Return the (X, Y) coordinate for the center point of the cell that contains the specified text.  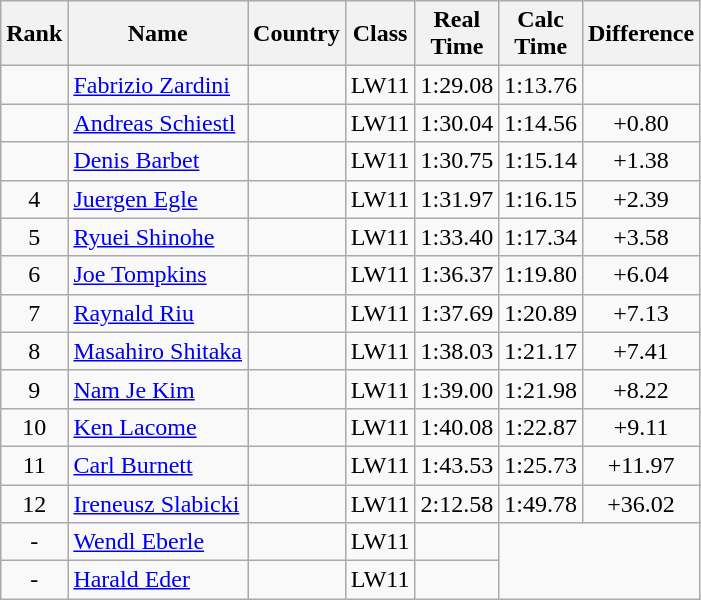
1:21.98 (541, 389)
Fabrizio Zardini (158, 85)
1:20.89 (541, 313)
7 (34, 313)
1:38.03 (457, 351)
1:37.69 (457, 313)
9 (34, 389)
Harald Eder (158, 580)
+3.58 (640, 237)
Country (297, 34)
1:49.78 (541, 503)
Ken Lacome (158, 427)
+8.22 (640, 389)
+11.97 (640, 465)
Juergen Egle (158, 199)
Class (380, 34)
+7.41 (640, 351)
Andreas Schiestl (158, 123)
Ireneusz Slabicki (158, 503)
Nam Je Kim (158, 389)
1:25.73 (541, 465)
Raynald Riu (158, 313)
Carl Burnett (158, 465)
Joe Tompkins (158, 275)
Denis Barbet (158, 161)
+7.13 (640, 313)
Ryuei Shinohe (158, 237)
1:19.80 (541, 275)
2:12.58 (457, 503)
1:21.17 (541, 351)
1:30.75 (457, 161)
+0.80 (640, 123)
Name (158, 34)
6 (34, 275)
Wendl Eberle (158, 542)
10 (34, 427)
RealTime (457, 34)
1:13.76 (541, 85)
12 (34, 503)
1:22.87 (541, 427)
1:31.97 (457, 199)
Difference (640, 34)
4 (34, 199)
+6.04 (640, 275)
1:16.15 (541, 199)
CalcTime (541, 34)
Rank (34, 34)
1:36.37 (457, 275)
11 (34, 465)
Masahiro Shitaka (158, 351)
1:33.40 (457, 237)
5 (34, 237)
1:30.04 (457, 123)
1:14.56 (541, 123)
8 (34, 351)
1:17.34 (541, 237)
+36.02 (640, 503)
1:39.00 (457, 389)
1:29.08 (457, 85)
+1.38 (640, 161)
1:15.14 (541, 161)
+2.39 (640, 199)
+9.11 (640, 427)
1:40.08 (457, 427)
1:43.53 (457, 465)
